For the text-containing cell, return its midpoint in [x, y] coordinate format. 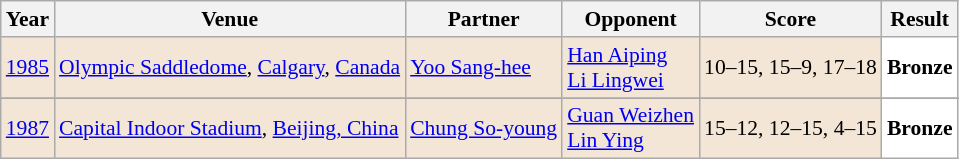
1985 [28, 68]
10–15, 15–9, 17–18 [790, 68]
Score [790, 19]
Chung So-young [484, 128]
1987 [28, 128]
15–12, 12–15, 4–15 [790, 128]
Result [920, 19]
Partner [484, 19]
Yoo Sang-hee [484, 68]
Venue [230, 19]
Opponent [630, 19]
Han Aiping Li Lingwei [630, 68]
Olympic Saddledome, Calgary, Canada [230, 68]
Guan Weizhen Lin Ying [630, 128]
Year [28, 19]
Capital Indoor Stadium, Beijing, China [230, 128]
